From the cell containing the given text, extract its center point as (X, Y) coordinate. 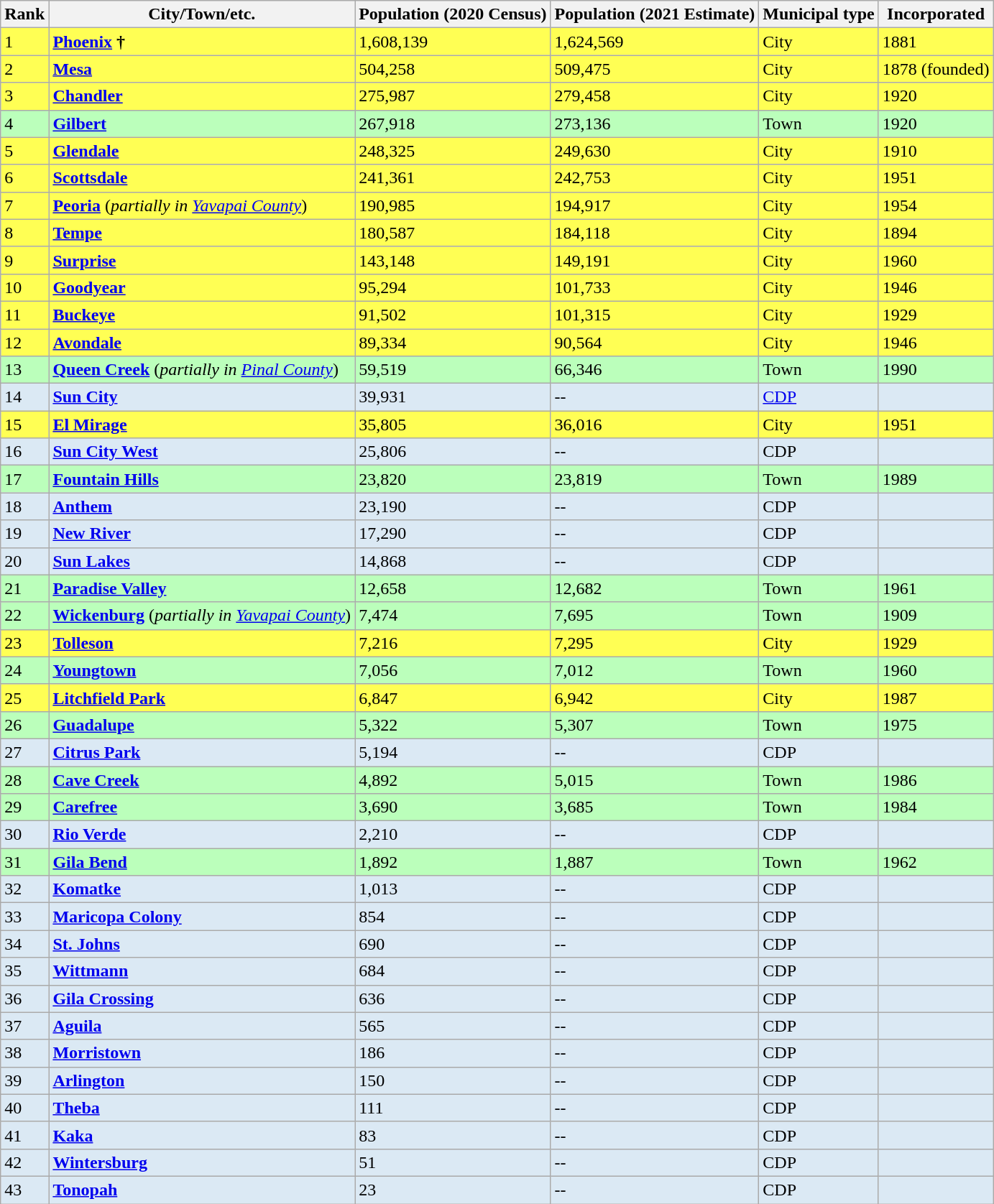
35,805 (453, 425)
Wickenburg (partially in Yavapai County) (202, 616)
1,624,569 (655, 42)
636 (453, 999)
12,682 (655, 588)
3,690 (453, 807)
39,931 (453, 397)
Tonopah (202, 1190)
Fountain Hills (202, 479)
7 (24, 205)
30 (24, 835)
39 (24, 1080)
5,194 (453, 752)
95,294 (453, 287)
1975 (936, 725)
Carefree (202, 807)
4 (24, 124)
6,942 (655, 698)
Maricopa Colony (202, 917)
Sun Lakes (202, 561)
27 (24, 752)
Glendale (202, 151)
16 (24, 452)
Anthem (202, 506)
101,733 (655, 287)
28 (24, 779)
42 (24, 1162)
5,322 (453, 725)
2 (24, 69)
12,658 (453, 588)
19 (24, 534)
194,917 (655, 205)
24 (24, 670)
1990 (936, 370)
111 (453, 1108)
Sun City (202, 397)
37 (24, 1026)
5 (24, 151)
Paradise Valley (202, 588)
Morristown (202, 1053)
Litchfield Park (202, 698)
Theba (202, 1108)
Avondale (202, 343)
Guadalupe (202, 725)
14,868 (453, 561)
7,216 (453, 643)
1881 (936, 42)
21 (24, 588)
8 (24, 233)
1989 (936, 479)
Gila Crossing (202, 999)
180,587 (453, 233)
Mesa (202, 69)
City/Town/etc. (202, 14)
684 (453, 971)
13 (24, 370)
4,892 (453, 779)
Phoenix † (202, 42)
El Mirage (202, 425)
17 (24, 479)
25,806 (453, 452)
Tempe (202, 233)
23,190 (453, 506)
23,819 (655, 479)
3 (24, 96)
43 (24, 1190)
Municipal type (819, 14)
20 (24, 561)
565 (453, 1026)
1954 (936, 205)
241,361 (453, 178)
Wittmann (202, 971)
New River (202, 534)
Rank (24, 14)
26 (24, 725)
275,987 (453, 96)
690 (453, 944)
St. Johns (202, 944)
509,475 (655, 69)
Tolleson (202, 643)
83 (453, 1135)
22 (24, 616)
248,325 (453, 151)
273,136 (655, 124)
34 (24, 944)
504,258 (453, 69)
32 (24, 889)
Chandler (202, 96)
40 (24, 1108)
1,892 (453, 862)
Gilbert (202, 124)
12 (24, 343)
1987 (936, 698)
5,307 (655, 725)
1878 (founded) (936, 69)
9 (24, 260)
18 (24, 506)
33 (24, 917)
Wintersburg (202, 1162)
35 (24, 971)
1910 (936, 151)
Incorporated (936, 14)
10 (24, 287)
2,210 (453, 835)
7,695 (655, 616)
7,012 (655, 670)
186 (453, 1053)
Population (2020 Census) (453, 14)
6 (24, 178)
11 (24, 315)
Queen Creek (partially in Pinal County) (202, 370)
6,847 (453, 698)
Population (2021 Estimate) (655, 14)
41 (24, 1135)
38 (24, 1053)
7,474 (453, 616)
1986 (936, 779)
5,015 (655, 779)
1961 (936, 588)
36,016 (655, 425)
25 (24, 698)
854 (453, 917)
29 (24, 807)
Cave Creek (202, 779)
242,753 (655, 178)
36 (24, 999)
1984 (936, 807)
Youngtown (202, 670)
91,502 (453, 315)
90,564 (655, 343)
1909 (936, 616)
Sun City West (202, 452)
51 (453, 1162)
Aguila (202, 1026)
66,346 (655, 370)
Arlington (202, 1080)
Komatke (202, 889)
190,985 (453, 205)
1,608,139 (453, 42)
7,056 (453, 670)
17,290 (453, 534)
31 (24, 862)
Rio Verde (202, 835)
1962 (936, 862)
Peoria (partially in Yavapai County) (202, 205)
Goodyear (202, 287)
Surprise (202, 260)
249,630 (655, 151)
149,191 (655, 260)
Kaka (202, 1135)
1894 (936, 233)
143,148 (453, 260)
Buckeye (202, 315)
15 (24, 425)
267,918 (453, 124)
Scottsdale (202, 178)
Gila Bend (202, 862)
101,315 (655, 315)
1,013 (453, 889)
1 (24, 42)
7,295 (655, 643)
184,118 (655, 233)
1,887 (655, 862)
150 (453, 1080)
3,685 (655, 807)
Citrus Park (202, 752)
23,820 (453, 479)
279,458 (655, 96)
14 (24, 397)
59,519 (453, 370)
89,334 (453, 343)
